For the text-containing cell, return its midpoint in (X, Y) coordinate format. 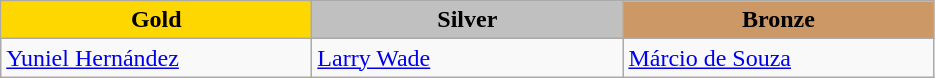
Gold (156, 20)
Bronze (778, 20)
Larry Wade (468, 58)
Márcio de Souza (778, 58)
Silver (468, 20)
Yuniel Hernández (156, 58)
